Provide the (X, Y) coordinate of the cell's center where the given text is located.  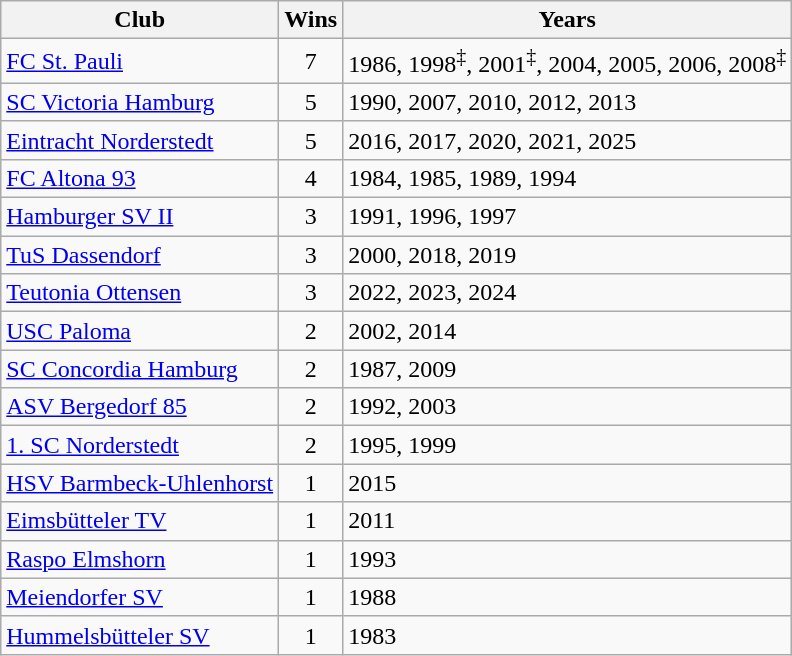
4 (311, 178)
2022, 2023, 2024 (568, 293)
2000, 2018, 2019 (568, 255)
1993 (568, 559)
Club (140, 20)
Eintracht Norderstedt (140, 140)
ASV Bergedorf 85 (140, 407)
1984, 1985, 1989, 1994 (568, 178)
1987, 2009 (568, 369)
Eimsbütteler TV (140, 521)
1992, 2003 (568, 407)
TuS Dassendorf (140, 255)
2002, 2014 (568, 331)
SC Concordia Hamburg (140, 369)
FC St. Pauli (140, 62)
2016, 2017, 2020, 2021, 2025 (568, 140)
7 (311, 62)
FC Altona 93 (140, 178)
Raspo Elmshorn (140, 559)
1990, 2007, 2010, 2012, 2013 (568, 102)
Years (568, 20)
1991, 1996, 1997 (568, 217)
1. SC Norderstedt (140, 445)
Hummelsbütteler SV (140, 635)
Teutonia Ottensen (140, 293)
USC Paloma (140, 331)
Meiendorfer SV (140, 597)
Wins (311, 20)
1988 (568, 597)
1986, 1998‡, 2001‡, 2004, 2005, 2006, 2008‡ (568, 62)
SC Victoria Hamburg (140, 102)
2015 (568, 483)
Hamburger SV II (140, 217)
1995, 1999 (568, 445)
1983 (568, 635)
HSV Barmbeck-Uhlenhorst (140, 483)
2011 (568, 521)
